From the cell containing the given text, extract its center point as [X, Y] coordinate. 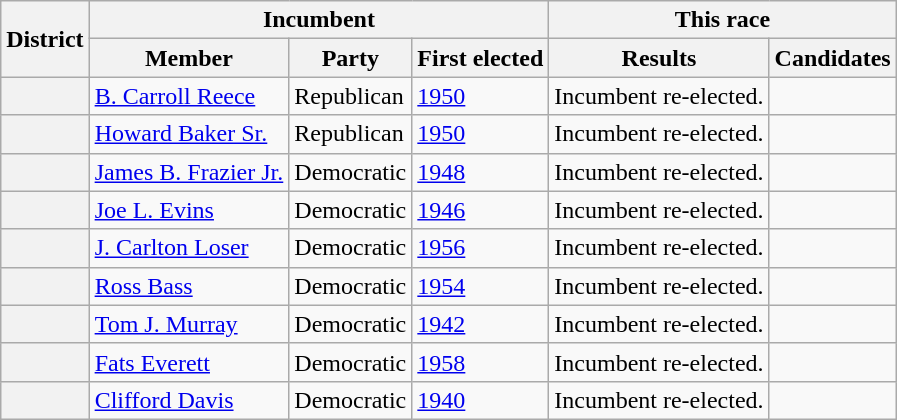
Member [189, 58]
Incumbent [319, 20]
First elected [480, 58]
Ross Bass [189, 286]
J. Carlton Loser [189, 248]
1956 [480, 248]
B. Carroll Reece [189, 96]
Tom J. Murray [189, 324]
1958 [480, 362]
Fats Everett [189, 362]
District [45, 39]
Joe L. Evins [189, 210]
Howard Baker Sr. [189, 134]
James B. Frazier Jr. [189, 172]
Clifford Davis [189, 400]
Results [659, 58]
1954 [480, 286]
1948 [480, 172]
Candidates [832, 58]
1946 [480, 210]
1940 [480, 400]
1942 [480, 324]
This race [722, 20]
Party [350, 58]
